Locate the cell with the specified text and output its [x, y] center coordinate. 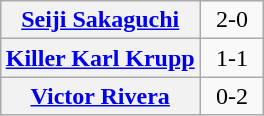
1-1 [232, 58]
2-0 [232, 20]
Victor Rivera [100, 96]
Seiji Sakaguchi [100, 20]
Killer Karl Krupp [100, 58]
0-2 [232, 96]
